Locate the cell with the specified text and output its [x, y] center coordinate. 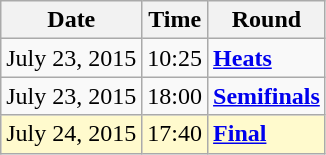
Final [267, 134]
July 24, 2015 [72, 134]
Date [72, 20]
Heats [267, 58]
Time [175, 20]
Round [267, 20]
17:40 [175, 134]
Semifinals [267, 96]
10:25 [175, 58]
18:00 [175, 96]
